Determine the [x, y] coordinate at the center of the cell enclosing the given text.  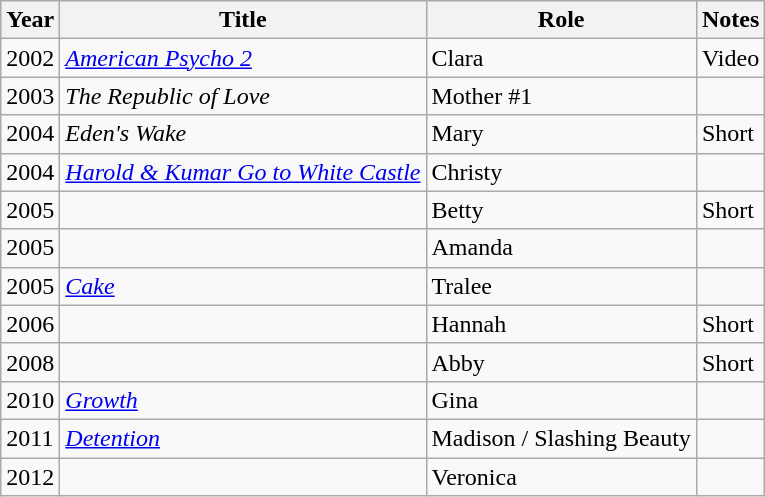
American Psycho 2 [243, 58]
Madison / Slashing Beauty [561, 438]
Video [730, 58]
Title [243, 20]
Clara [561, 58]
Cake [243, 286]
Amanda [561, 248]
Abby [561, 362]
Hannah [561, 324]
Year [30, 20]
2012 [30, 477]
Tralee [561, 286]
Mother #1 [561, 96]
Growth [243, 400]
Eden's Wake [243, 134]
2008 [30, 362]
Christy [561, 172]
Detention [243, 438]
2002 [30, 58]
Notes [730, 20]
Harold & Kumar Go to White Castle [243, 172]
Role [561, 20]
Gina [561, 400]
Mary [561, 134]
The Republic of Love [243, 96]
2006 [30, 324]
Veronica [561, 477]
2011 [30, 438]
2003 [30, 96]
Betty [561, 210]
2010 [30, 400]
